Detect which cell encompasses the target text, then output its (X, Y) center coordinate. 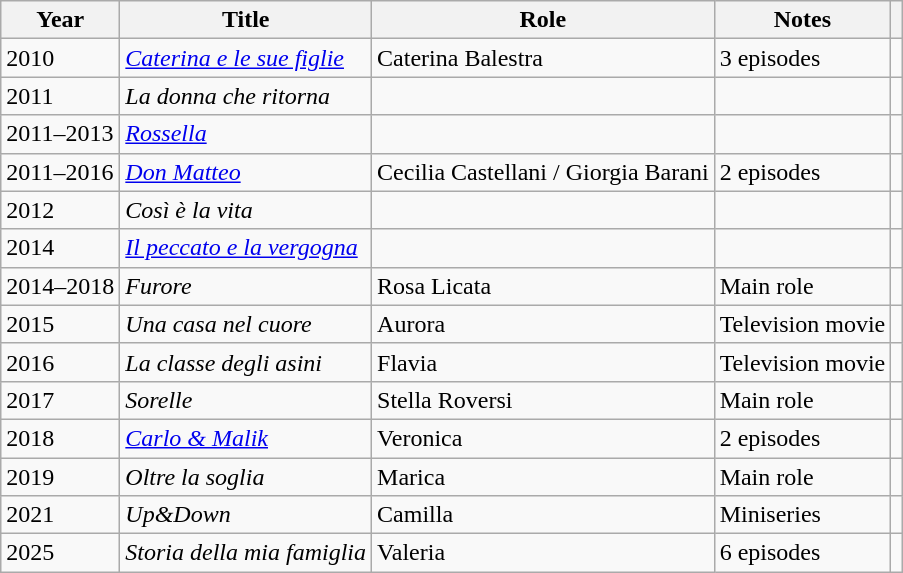
Miniseries (802, 515)
Caterina e le sue figlie (246, 58)
2025 (60, 553)
Title (246, 20)
Veronica (544, 438)
La classe degli asini (246, 362)
Una casa nel cuore (246, 324)
Così è la vita (246, 210)
2014–2018 (60, 286)
Flavia (544, 362)
Il peccato e la vergogna (246, 248)
2021 (60, 515)
6 episodes (802, 553)
Stella Roversi (544, 400)
Aurora (544, 324)
Cecilia Castellani / Giorgia Barani (544, 172)
2010 (60, 58)
Don Matteo (246, 172)
Caterina Balestra (544, 58)
2011–2016 (60, 172)
3 episodes (802, 58)
Year (60, 20)
2017 (60, 400)
Notes (802, 20)
Camilla (544, 515)
Storia della mia famiglia (246, 553)
2011–2013 (60, 134)
Rossella (246, 134)
Furore (246, 286)
Sorelle (246, 400)
2012 (60, 210)
Role (544, 20)
2016 (60, 362)
Valeria (544, 553)
Up&Down (246, 515)
2019 (60, 477)
Marica (544, 477)
Carlo & Malik (246, 438)
Oltre la soglia (246, 477)
2018 (60, 438)
2011 (60, 96)
2014 (60, 248)
La donna che ritorna (246, 96)
2015 (60, 324)
Rosa Licata (544, 286)
